Locate the cell with the specified text and output its (x, y) center coordinate. 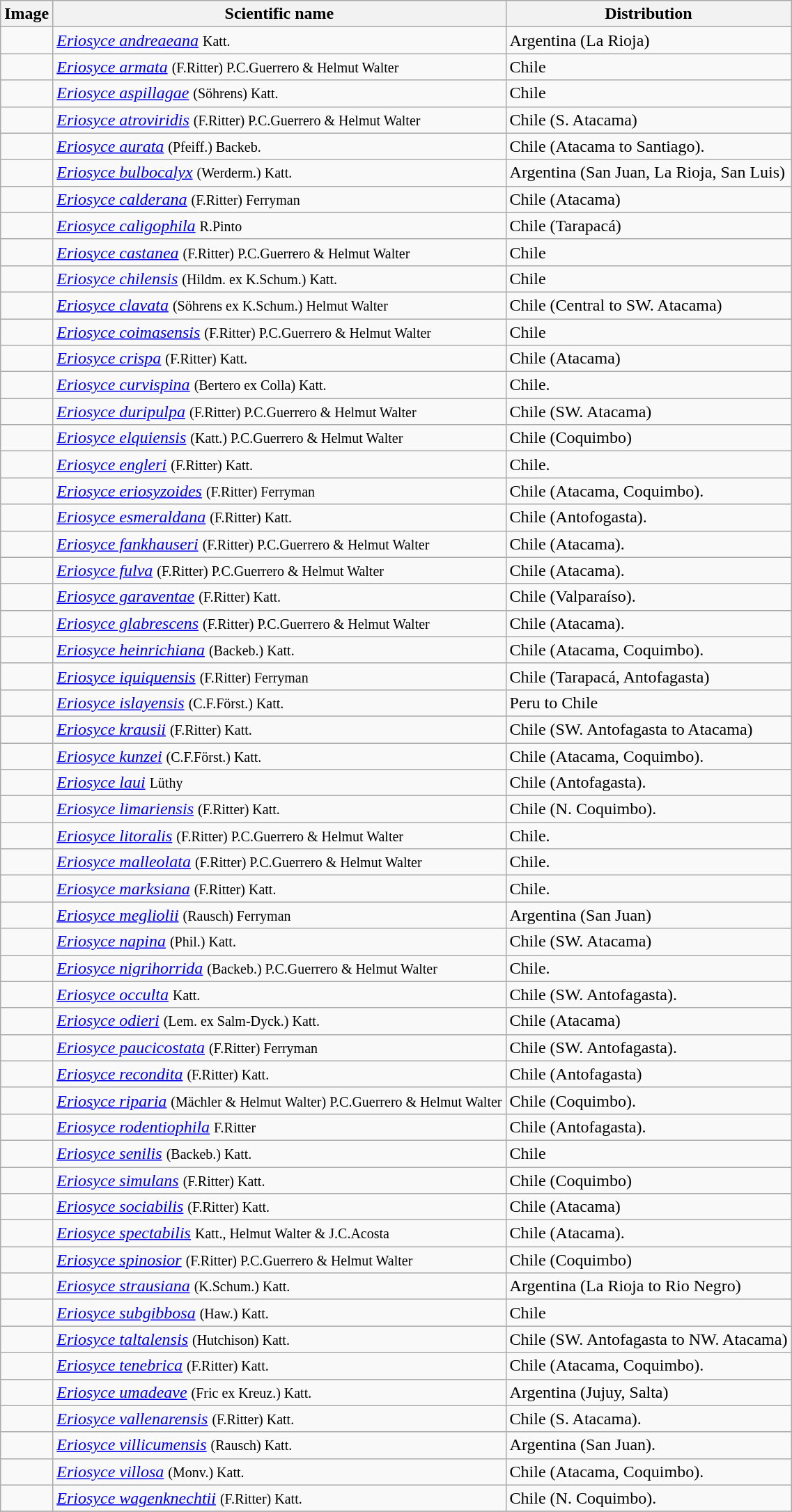
Chile (SW. Antofagasta to NW. Atacama) (649, 1339)
Eriosyce odieri (Lem. ex Salm-Dyck.) Katt. (279, 1021)
Scientific name (279, 14)
Eriosyce krausii (F.Ritter) Katt. (279, 729)
Chile (S. Atacama). (649, 1419)
Eriosyce wagenknechtii (F.Ritter) Katt. (279, 1498)
Eriosyce kunzei (C.F.Först.) Katt. (279, 756)
Eriosyce andreaeana Katt. (279, 40)
Chile (Tarapacá) (649, 226)
Eriosyce spinosior (F.Ritter) P.C.Guerrero & Helmut Walter (279, 1260)
Chile (Coquimbo). (649, 1100)
Eriosyce atroviridis (F.Ritter) P.C.Guerrero & Helmut Walter (279, 120)
Eriosyce occulta Katt. (279, 995)
Chile (Central to SW. Atacama) (649, 305)
Eriosyce heinrichiana (Backeb.) Katt. (279, 650)
Eriosyce crispa (F.Ritter) Katt. (279, 359)
Argentina (La Rioja) (649, 40)
Eriosyce calderana (F.Ritter) Ferryman (279, 199)
Eriosyce senilis (Backeb.) Katt. (279, 1153)
Eriosyce iquiquensis (F.Ritter) Ferryman (279, 676)
Argentina (San Juan, La Rioja, San Luis) (649, 173)
Eriosyce subgibbosa (Haw.) Katt. (279, 1313)
Eriosyce malleolata (F.Ritter) P.C.Guerrero & Helmut Walter (279, 862)
Eriosyce vallenarensis (F.Ritter) Katt. (279, 1419)
Chile (Atacama to Santiago). (649, 146)
Eriosyce curvispina (Bertero ex Colla) Katt. (279, 385)
Eriosyce elquiensis (Katt.) P.C.Guerrero & Helmut Walter (279, 438)
Peru to Chile (649, 703)
Chile (Valparaíso). (649, 597)
Eriosyce strausiana (K.Schum.) Katt. (279, 1286)
Argentina (San Juan) (649, 915)
Eriosyce fankhauseri (F.Ritter) P.C.Guerrero & Helmut Walter (279, 544)
Eriosyce villosa (Monv.) Katt. (279, 1472)
Eriosyce esmeraldana (F.Ritter) Katt. (279, 517)
Distribution (649, 14)
Eriosyce fulva (F.Ritter) P.C.Guerrero & Helmut Walter (279, 570)
Eriosyce islayensis (C.F.Först.) Katt. (279, 703)
Eriosyce napina (Phil.) Katt. (279, 942)
Chile (Tarapacá, Antofagasta) (649, 676)
Chile (Antofagasta) (649, 1074)
Eriosyce engleri (F.Ritter) Katt. (279, 465)
Eriosyce castanea (F.Ritter) P.C.Guerrero & Helmut Walter (279, 252)
Eriosyce nigrihorrida (Backeb.) P.C.Guerrero & Helmut Walter (279, 968)
Eriosyce megliolii (Rausch) Ferryman (279, 915)
Chile (Antofogasta). (649, 517)
Eriosyce clavata (Söhrens ex K.Schum.) Helmut Walter (279, 305)
Image (26, 14)
Eriosyce sociabilis (F.Ritter) Katt. (279, 1207)
Eriosyce bulbocalyx (Werderm.) Katt. (279, 173)
Eriosyce laui Lüthy (279, 783)
Eriosyce spectabilis Katt., Helmut Walter & J.C.Acosta (279, 1233)
Eriosyce umadeave (Fric ex Kreuz.) Katt. (279, 1392)
Chile (S. Atacama) (649, 120)
Eriosyce simulans (F.Ritter) Katt. (279, 1180)
Eriosyce villicumensis (Rausch) Katt. (279, 1445)
Eriosyce aspillagae (Söhrens) Katt. (279, 93)
Eriosyce litoralis (F.Ritter) P.C.Guerrero & Helmut Walter (279, 836)
Eriosyce paucicostata (F.Ritter) Ferryman (279, 1047)
Argentina (Jujuy, Salta) (649, 1392)
Eriosyce eriosyzoides (F.Ritter) Ferryman (279, 491)
Eriosyce tenebrica (F.Ritter) Katt. (279, 1366)
Eriosyce recondita (F.Ritter) Katt. (279, 1074)
Eriosyce caligophila R.Pinto (279, 226)
Eriosyce duripulpa (F.Ritter) P.C.Guerrero & Helmut Walter (279, 412)
Eriosyce armata (F.Ritter) P.C.Guerrero & Helmut Walter (279, 67)
Eriosyce aurata (Pfeiff.) Backeb. (279, 146)
Eriosyce garaventae (F.Ritter) Katt. (279, 597)
Eriosyce riparia (Mächler & Helmut Walter) P.C.Guerrero & Helmut Walter (279, 1100)
Chile (SW. Antofagasta to Atacama) (649, 729)
Eriosyce coimasensis (F.Ritter) P.C.Guerrero & Helmut Walter (279, 332)
Eriosyce glabrescens (F.Ritter) P.C.Guerrero & Helmut Walter (279, 623)
Argentina (La Rioja to Rio Negro) (649, 1286)
Eriosyce chilensis (Hildm. ex K.Schum.) Katt. (279, 279)
Eriosyce rodentiophila F.Ritter (279, 1127)
Eriosyce taltalensis (Hutchison) Katt. (279, 1339)
Eriosyce marksiana (F.Ritter) Katt. (279, 889)
Eriosyce limariensis (F.Ritter) Katt. (279, 809)
Argentina (San Juan). (649, 1445)
